Detect which cell encompasses the target text, then output its [x, y] center coordinate. 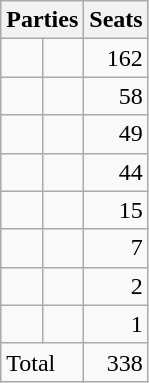
Total [42, 362]
Parties [42, 20]
Seats [116, 20]
338 [116, 362]
44 [116, 172]
15 [116, 210]
2 [116, 286]
1 [116, 324]
49 [116, 134]
162 [116, 58]
58 [116, 96]
7 [116, 248]
